For the text-containing cell, return its midpoint in [x, y] coordinate format. 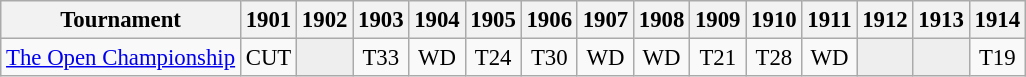
1907 [605, 20]
1910 [774, 20]
1906 [549, 20]
1913 [941, 20]
T19 [997, 58]
T28 [774, 58]
CUT [268, 58]
1901 [268, 20]
1911 [830, 20]
T21 [718, 58]
1902 [325, 20]
1905 [493, 20]
T33 [381, 58]
1904 [437, 20]
1909 [718, 20]
1908 [661, 20]
T24 [493, 58]
T30 [549, 58]
Tournament [121, 20]
1912 [885, 20]
1903 [381, 20]
The Open Championship [121, 58]
1914 [997, 20]
